Extract the (X, Y) coordinate from the center of the cell holding the provided text.  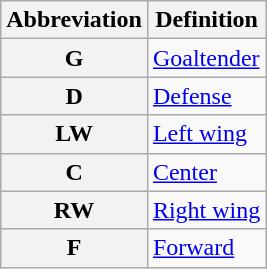
LW (74, 134)
Defense (206, 96)
G (74, 58)
Goaltender (206, 58)
F (74, 248)
D (74, 96)
C (74, 172)
Forward (206, 248)
Left wing (206, 134)
Abbreviation (74, 20)
Right wing (206, 210)
Definition (206, 20)
Center (206, 172)
RW (74, 210)
